Pinpoint the cell where the given text exists, returning its (x, y) midpoint coordinate. 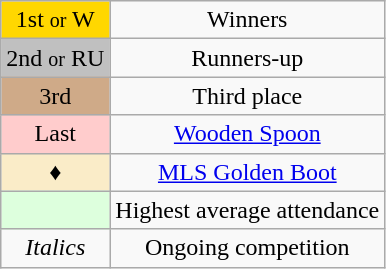
Italics (56, 248)
MLS Golden Boot (248, 172)
Ongoing competition (248, 248)
Last (56, 134)
Winners (248, 20)
1st or W (56, 20)
Highest average attendance (248, 210)
3rd (56, 96)
2nd or RU (56, 58)
Third place (248, 96)
Runners-up (248, 58)
Wooden Spoon (248, 134)
♦ (56, 172)
